Capture the cell that displays the provided text and extract its (X, Y) central coordinate. 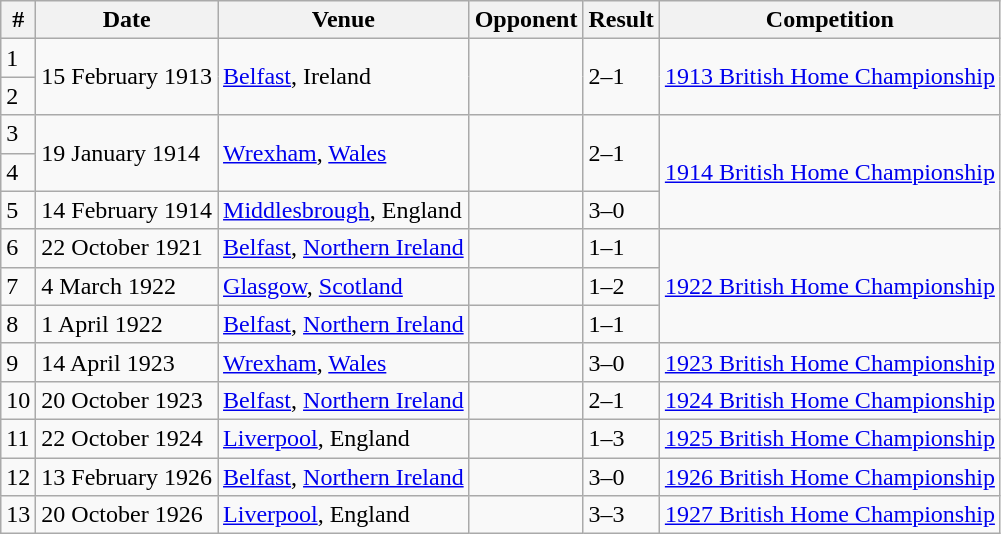
12 (18, 477)
19 January 1914 (127, 153)
14 February 1914 (127, 210)
1922 British Home Championship (830, 286)
5 (18, 210)
3 (18, 134)
Venue (344, 20)
8 (18, 324)
1924 British Home Championship (830, 400)
1–3 (621, 438)
1926 British Home Championship (830, 477)
Competition (830, 20)
1 April 1922 (127, 324)
1927 British Home Championship (830, 515)
Result (621, 20)
# (18, 20)
Middlesbrough, England (344, 210)
3–3 (621, 515)
1914 British Home Championship (830, 172)
1925 British Home Championship (830, 438)
2 (18, 96)
20 October 1926 (127, 515)
13 (18, 515)
6 (18, 248)
14 April 1923 (127, 362)
Glasgow, Scotland (344, 286)
11 (18, 438)
1923 British Home Championship (830, 362)
7 (18, 286)
20 October 1923 (127, 400)
Opponent (526, 20)
1 (18, 58)
Belfast, Ireland (344, 77)
4 (18, 172)
13 February 1926 (127, 477)
4 March 1922 (127, 286)
1–2 (621, 286)
Date (127, 20)
1913 British Home Championship (830, 77)
22 October 1921 (127, 248)
10 (18, 400)
22 October 1924 (127, 438)
15 February 1913 (127, 77)
9 (18, 362)
